Extract the (X, Y) coordinate from the center of the cell holding the provided text.  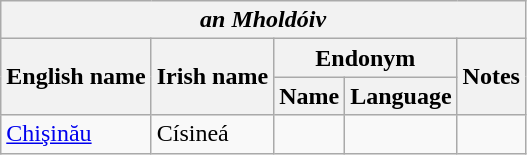
Irish name (212, 77)
Císineá (212, 134)
Notes (491, 77)
an Mholdóiv (264, 20)
Chişinău (76, 134)
Language (401, 96)
Name (310, 96)
English name (76, 77)
Endonym (366, 58)
